Search for the cell housing the specified text and yield its [X, Y] center coordinate. 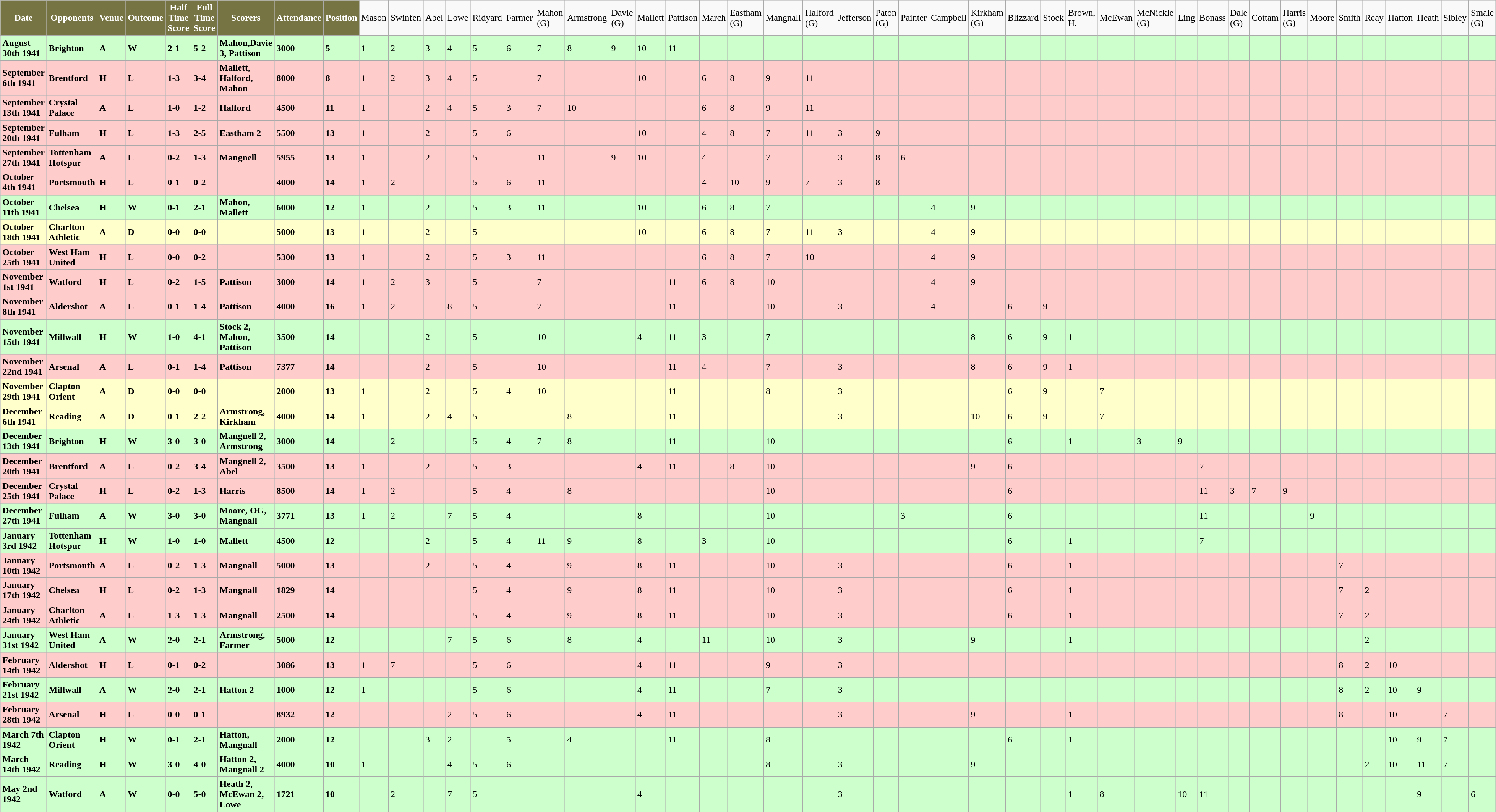
Outcome [146, 18]
Mangnell 2, Abel [246, 466]
5-0 [204, 794]
November 8th 1941 [24, 306]
1829 [299, 590]
Attendance [299, 18]
8000 [299, 78]
January 3rd 1942 [24, 541]
September 20th 1941 [24, 133]
Ling [1186, 18]
Swinfen [406, 18]
Moore [1322, 18]
November 29th 1941 [24, 392]
16 [341, 306]
Scorers [246, 18]
Opponents [72, 18]
Ridyard [487, 18]
5500 [299, 133]
May 2nd 1942 [24, 794]
Moore, OG, Mangnall [246, 516]
December 13th 1941 [24, 442]
Mahon (G) [550, 18]
Armstrong, Farmer [246, 640]
Paton (G) [886, 18]
Mangnell [246, 157]
February 21st 1942 [24, 690]
Smith [1350, 18]
Bonass [1212, 18]
March 7th 1942 [24, 739]
Stock 2, Mahon, Pattison [246, 337]
Stock [1054, 18]
Armstrong [587, 18]
Reay [1374, 18]
Hatton [1400, 18]
Kirkham (G) [987, 18]
Venue [111, 18]
Painter [914, 18]
December 20th 1941 [24, 466]
4-0 [204, 765]
February 14th 1942 [24, 665]
Smale (G) [1483, 18]
1000 [299, 690]
1-5 [204, 282]
November 22nd 1941 [24, 367]
Blizzard [1023, 18]
March 14th 1942 [24, 765]
Hatton 2, Mangnall 2 [246, 765]
Mangnell 2, Armstrong [246, 442]
1721 [299, 794]
Date [24, 18]
Campbell [949, 18]
3086 [299, 665]
Mallett, Halford, Mahon [246, 78]
September 27th 1941 [24, 157]
November 1st 1941 [24, 282]
Halford [246, 108]
Brown, H. [1081, 18]
August 30th 1941 [24, 48]
McNickle (G) [1156, 18]
Dale (G) [1238, 18]
January 10th 1942 [24, 565]
3771 [299, 516]
5300 [299, 257]
Sibley [1455, 18]
Mason [374, 18]
McEwan [1116, 18]
Mahon,Davie 3, Pattison [246, 48]
Harris [246, 491]
6000 [299, 207]
8500 [299, 491]
September 13th 1941 [24, 108]
Halford (G) [819, 18]
January 17th 1942 [24, 590]
2-2 [204, 416]
Mahon, Mallett [246, 207]
October 18th 1941 [24, 232]
November 15th 1941 [24, 337]
Eastham (G) [746, 18]
Harris (G) [1295, 18]
2500 [299, 615]
Heath 2, McEwan 2, Lowe [246, 794]
Lowe [458, 18]
4-1 [204, 337]
Jefferson [854, 18]
Armstrong, Kirkham [246, 416]
Half Time Score [178, 18]
Hatton, Mangnall [246, 739]
December 27th 1941 [24, 516]
Farmer [519, 18]
March [714, 18]
January 31st 1942 [24, 640]
5-2 [204, 48]
January 24th 1942 [24, 615]
Full Time Score [204, 18]
8932 [299, 714]
7377 [299, 367]
February 28th 1942 [24, 714]
October 11th 1941 [24, 207]
Heath [1428, 18]
October 25th 1941 [24, 257]
Cottam [1265, 18]
October 4th 1941 [24, 183]
1-2 [204, 108]
Abel [434, 18]
September 6th 1941 [24, 78]
December 25th 1941 [24, 491]
5955 [299, 157]
2-5 [204, 133]
Eastham 2 [246, 133]
Position [341, 18]
Hatton 2 [246, 690]
December 6th 1941 [24, 416]
Davie (G) [622, 18]
